Extract the [x, y] coordinate from the center of the cell holding the provided text.  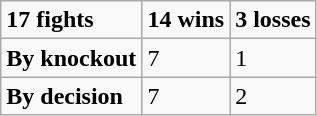
By knockout [72, 58]
3 losses [273, 20]
17 fights [72, 20]
1 [273, 58]
14 wins [186, 20]
By decision [72, 96]
2 [273, 96]
